Output the [x, y] coordinate of the center of the cell containing the given text.  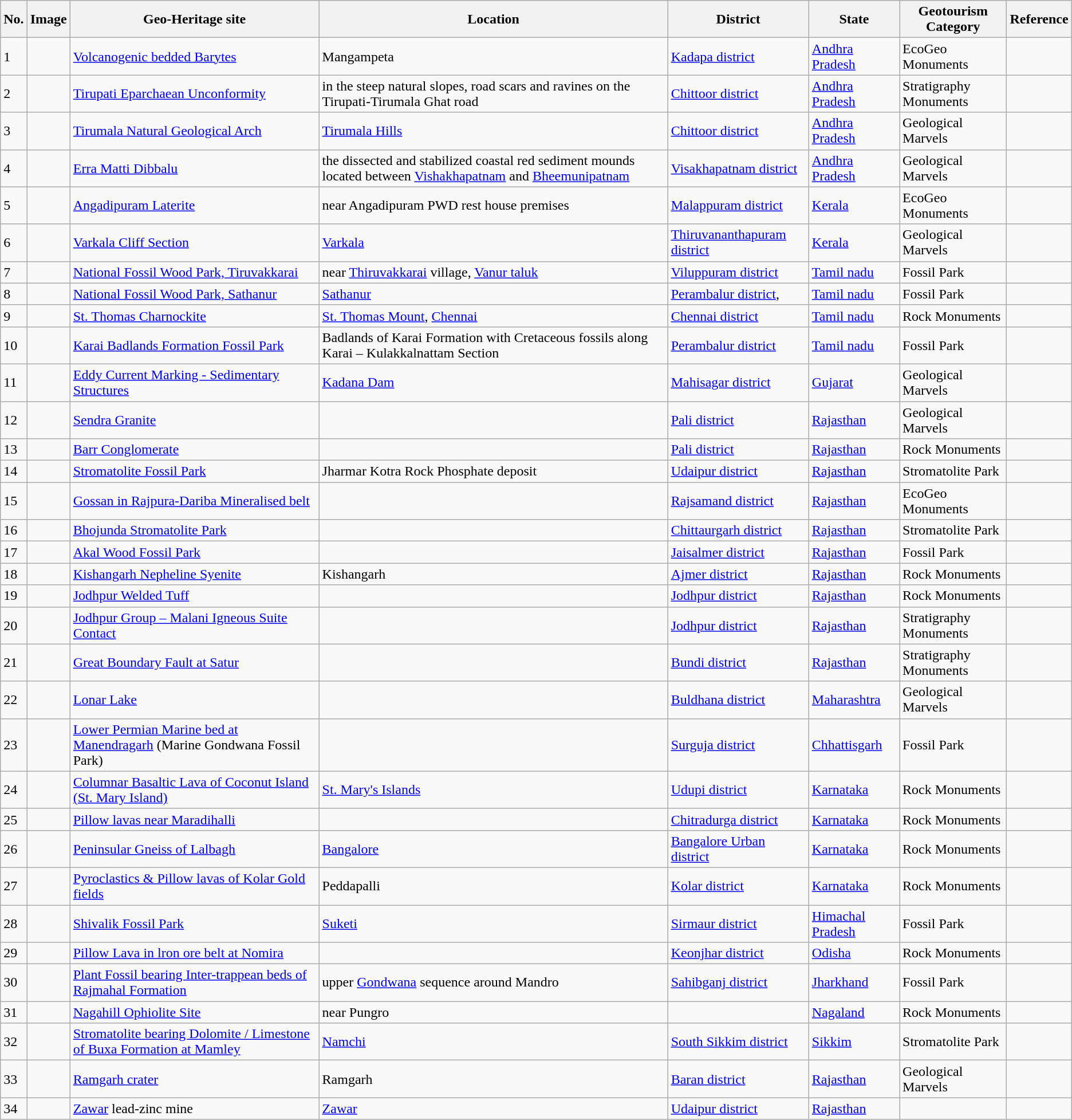
Thiruvananthapuram district [738, 243]
10 [14, 345]
Chittaurgarh district [738, 530]
30 [14, 983]
Nagaland [854, 1012]
Sirmaur district [738, 923]
Columnar Basaltic Lava of Coconut Island (St. Mary Island) [195, 789]
33 [14, 1079]
Angadipuram Laterite [195, 205]
Pillow Lava in lron ore belt at Nomira [195, 953]
23 [14, 745]
Varkala Cliff Section [195, 243]
Ramgarh [494, 1079]
Malappuram district [738, 205]
Odisha [854, 953]
13 [14, 450]
7 [14, 272]
Reference [1039, 19]
Perambalur district, [738, 294]
Geo-Heritage site [195, 19]
Kadana Dam [494, 383]
Bangalore [494, 849]
Geotourism Category [953, 19]
1 [14, 56]
Ramgarh crater [195, 1079]
Zawar lead-zinc mine [195, 1109]
3 [14, 131]
Bhojunda Stromatolite Park [195, 530]
Kishangarh [494, 574]
near Angadipuram PWD rest house premises [494, 205]
Peninsular Gneiss of Lalbagh [195, 849]
Tirupati Eparchaean Unconformity [195, 94]
Mangampeta [494, 56]
24 [14, 789]
Sikkim [854, 1042]
Plant Fossil bearing Inter-trappean beds of Rajmahal Formation [195, 983]
20 [14, 626]
Suketi [494, 923]
Varkala [494, 243]
26 [14, 849]
31 [14, 1012]
Surguja district [738, 745]
Udupi district [738, 789]
14 [14, 471]
Baran district [738, 1079]
5 [14, 205]
6 [14, 243]
Karai Badlands Formation Fossil Park [195, 345]
near Pungro [494, 1012]
South Sikkim district [738, 1042]
Great Boundary Fault at Satur [195, 662]
State [854, 19]
St. Mary's Islands [494, 789]
St. Thomas Charnockite [195, 316]
Barr Conglomerate [195, 450]
Rajsamand district [738, 501]
Sahibganj district [738, 983]
Ajmer district [738, 574]
17 [14, 552]
Shivalik Fossil Park [195, 923]
Pillow lavas near Maradihalli [195, 819]
Sendra Granite [195, 419]
19 [14, 596]
Jodhpur Welded Tuff [195, 596]
32 [14, 1042]
near Thiruvakkarai village, Vanur taluk [494, 272]
St. Thomas Mount, Chennai [494, 316]
Jaisalmer district [738, 552]
18 [14, 574]
Gujarat [854, 383]
15 [14, 501]
Sathanur [494, 294]
Tirumala Hills [494, 131]
Chitradurga district [738, 819]
Tirumala Natural Geological Arch [195, 131]
Buldhana district [738, 700]
upper Gondwana sequence around Mandro [494, 983]
Erra Matti Dibbalu [195, 168]
National Fossil Wood Park, Tiruvakkarai [195, 272]
Eddy Current Marking - Sedimentary Structures [195, 383]
29 [14, 953]
Lower Permian Marine bed at Manendragarh (Marine Gondwana Fossil Park) [195, 745]
Kadapa district [738, 56]
Kolar district [738, 886]
National Fossil Wood Park, Sathanur [195, 294]
Viluppuram district [738, 272]
Stromatolite Fossil Park [195, 471]
28 [14, 923]
4 [14, 168]
the dissected and stabilized coastal red sediment mounds located between Vishakhapatnam and Bheemunipatnam [494, 168]
in the steep natural slopes, road scars and ravines on the Tirupati-Tirumala Ghat road [494, 94]
Akal Wood Fossil Park [195, 552]
Nagahill Ophiolite Site [195, 1012]
Maharashtra [854, 700]
Zawar [494, 1109]
2 [14, 94]
8 [14, 294]
Stromatolite bearing Dolomite / Limestone of Buxa Formation at Mamley [195, 1042]
Namchi [494, 1042]
Volcanogenic bedded Barytes [195, 56]
21 [14, 662]
25 [14, 819]
Bangalore Urban district [738, 849]
Chhattisgarh [854, 745]
Peddapalli [494, 886]
12 [14, 419]
Lonar Lake [195, 700]
Gossan in Rajpura-Dariba Mineralised belt [195, 501]
Image [48, 19]
Himachal Pradesh [854, 923]
Visakhapatnam district [738, 168]
No. [14, 19]
Jharkhand [854, 983]
Bundi district [738, 662]
Jharmar Kotra Rock Phosphate deposit [494, 471]
Kishangarh Nepheline Syenite [195, 574]
District [738, 19]
Chennai district [738, 316]
Pyroclastics & Pillow lavas of Kolar Gold fields [195, 886]
Jodhpur Group – Malani Igneous Suite Contact [195, 626]
Badlands of Karai Formation with Cretaceous fossils along Karai – Kulakkalnattam Section [494, 345]
Keonjhar district [738, 953]
Perambalur district [738, 345]
9 [14, 316]
11 [14, 383]
27 [14, 886]
34 [14, 1109]
22 [14, 700]
Mahisagar district [738, 383]
16 [14, 530]
Location [494, 19]
